Pinpoint the cell where the given text exists, returning its (x, y) midpoint coordinate. 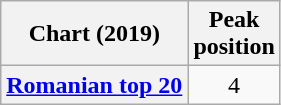
Romanian top 20 (94, 85)
Chart (2019) (94, 34)
Peakposition (234, 34)
4 (234, 85)
